Find where the given text appears and provide that cell's center as (x, y) coordinate. 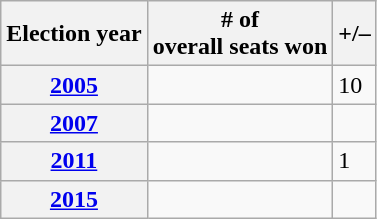
Election year (74, 34)
2015 (74, 199)
1 (354, 161)
2011 (74, 161)
2005 (74, 85)
+/– (354, 34)
2007 (74, 123)
# ofoverall seats won (240, 34)
10 (354, 85)
